For the text-containing cell, return its midpoint in (x, y) coordinate format. 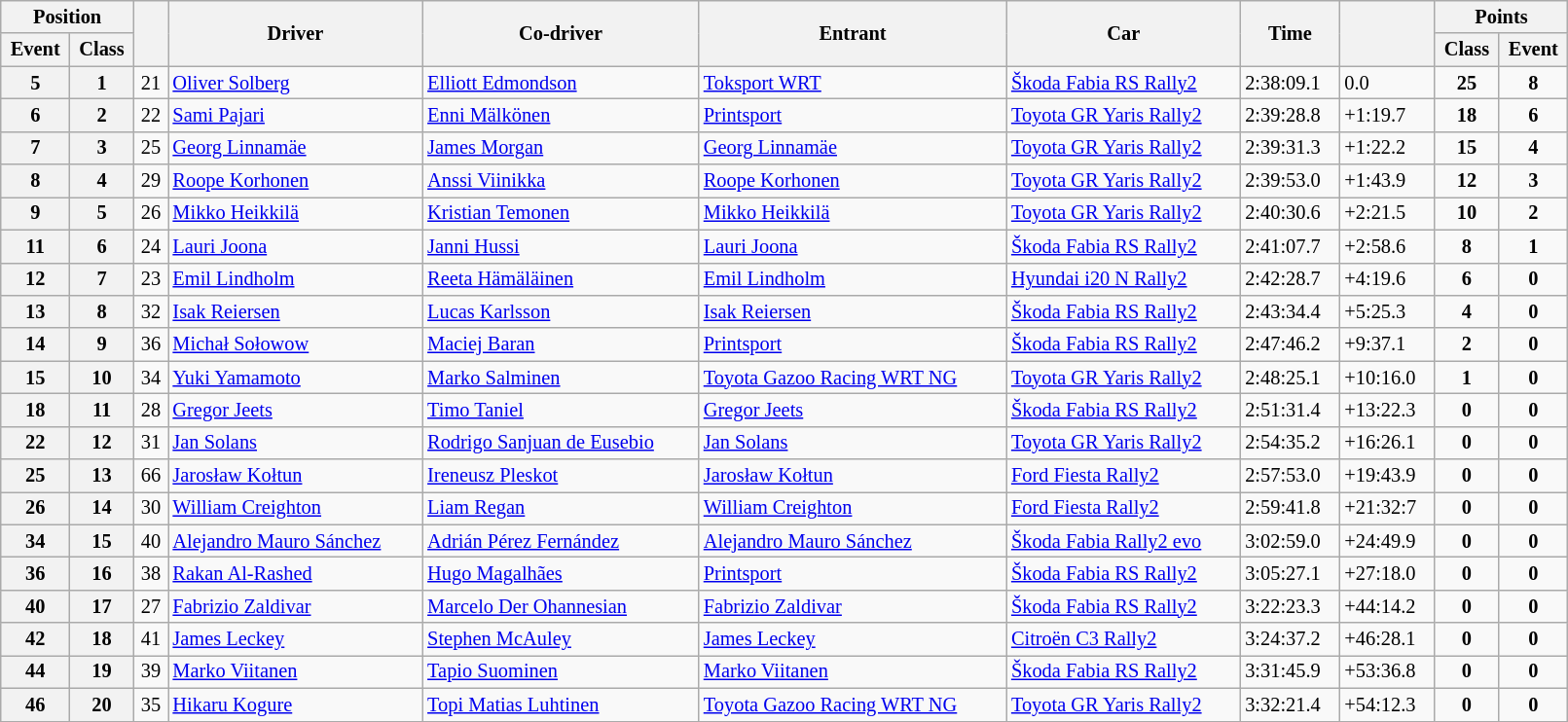
Car (1123, 33)
Oliver Solberg (296, 83)
3:22:23.3 (1290, 606)
+24:49.9 (1387, 541)
James Morgan (561, 148)
Topi Matias Luhtinen (561, 704)
32 (150, 311)
+13:22.3 (1387, 410)
2:54:35.2 (1290, 443)
+46:28.1 (1387, 639)
Marko Salminen (561, 378)
17 (102, 606)
2:39:31.3 (1290, 148)
3:24:37.2 (1290, 639)
Sami Pajari (296, 115)
3:32:21.4 (1290, 704)
46 (35, 704)
+53:36.8 (1387, 671)
Liam Regan (561, 508)
Kristian Temonen (561, 213)
39 (150, 671)
+2:21.5 (1387, 213)
2:47:46.2 (1290, 344)
3:02:59.0 (1290, 541)
35 (150, 704)
27 (150, 606)
44 (35, 671)
+1:43.9 (1387, 181)
+1:19.7 (1387, 115)
+27:18.0 (1387, 573)
2:39:53.0 (1290, 181)
Position (68, 17)
2:38:09.1 (1290, 83)
+9:37.1 (1387, 344)
2:43:34.4 (1290, 311)
16 (102, 573)
21 (150, 83)
+10:16.0 (1387, 378)
+1:22.2 (1387, 148)
Janni Hussi (561, 246)
Marcelo Der Ohannesian (561, 606)
Škoda Fabia Rally2 evo (1123, 541)
42 (35, 639)
0.0 (1387, 83)
2:51:31.4 (1290, 410)
Co-driver (561, 33)
Rodrigo Sanjuan de Eusebio (561, 443)
3:05:27.1 (1290, 573)
Citroën C3 Rally2 (1123, 639)
19 (102, 671)
+21:32:7 (1387, 508)
2:48:25.1 (1290, 378)
2:57:53.0 (1290, 476)
Entrant (853, 33)
Anssi Viinikka (561, 181)
Lucas Karlsson (561, 311)
Timo Taniel (561, 410)
Reeta Hämäläinen (561, 279)
+2:58.6 (1387, 246)
66 (150, 476)
2:39:28.8 (1290, 115)
2:40:30.6 (1290, 213)
2:59:41.8 (1290, 508)
Points (1501, 17)
29 (150, 181)
41 (150, 639)
+5:25.3 (1387, 311)
Rakan Al-Rashed (296, 573)
+19:43.9 (1387, 476)
Tapio Suominen (561, 671)
+16:26.1 (1387, 443)
Hyundai i20 N Rally2 (1123, 279)
+4:19.6 (1387, 279)
Adrián Pérez Fernández (561, 541)
Toksport WRT (853, 83)
31 (150, 443)
+54:12.3 (1387, 704)
23 (150, 279)
2:42:28.7 (1290, 279)
Enni Mälkönen (561, 115)
24 (150, 246)
Ireneusz Pleskot (561, 476)
Yuki Yamamoto (296, 378)
3:31:45.9 (1290, 671)
+44:14.2 (1387, 606)
38 (150, 573)
Stephen McAuley (561, 639)
Hugo Magalhães (561, 573)
30 (150, 508)
20 (102, 704)
Michał Sołowow (296, 344)
Maciej Baran (561, 344)
Driver (296, 33)
2:41:07.7 (1290, 246)
Hikaru Kogure (296, 704)
Time (1290, 33)
28 (150, 410)
Elliott Edmondson (561, 83)
